Locate the cell with the specified text and output its (x, y) center coordinate. 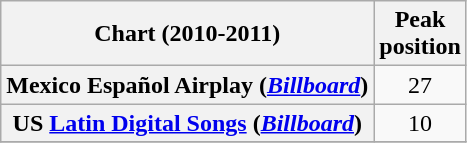
10 (420, 123)
Mexico Español Airplay (Billboard) (188, 85)
Peakposition (420, 34)
27 (420, 85)
Chart (2010-2011) (188, 34)
US Latin Digital Songs (Billboard) (188, 123)
